Return the [x, y] coordinate for the center point of the cell that contains the specified text.  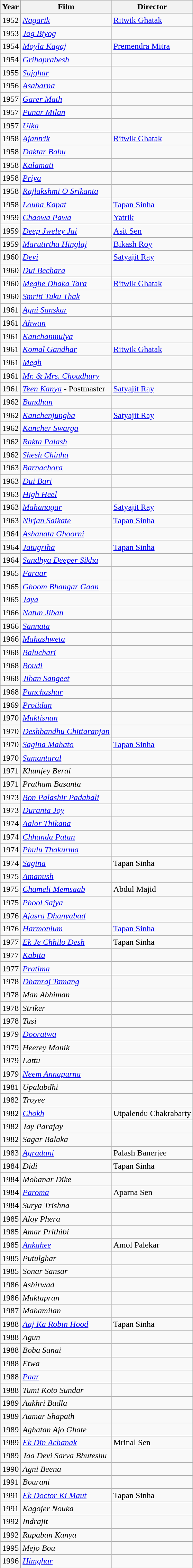
Chhanda Patan [66, 837]
Ajasra Dhanyabad [66, 916]
Agni Beena [66, 1469]
Khunjey Berai [66, 771]
Mr. & Mrs. Choudhury [66, 375]
Natun Jiban [66, 613]
Year [10, 7]
Bandhan [66, 402]
Kagojer Nouka [66, 1508]
Faraar [66, 573]
Panchashar [66, 692]
Dhanraj Tamang [66, 981]
1956 [10, 86]
Komal Gandhar [66, 349]
Harmonium [66, 929]
Daktar Babu [66, 152]
Kanchenjungha [66, 415]
Man Abhiman [66, 995]
Nagarik [66, 20]
Sandhya Deeper Sikha [66, 560]
Ahwan [66, 323]
High Heel [66, 494]
Paar [66, 1377]
Nirjan Saikate [66, 520]
Kancher Swarga [66, 428]
Chokh [66, 1113]
Jatugriha [66, 547]
Etwa [66, 1363]
Tumi Koto Sundar [66, 1390]
Aaj Ka Robin Hood [66, 1324]
Phulu Thakurma [66, 850]
1996 [10, 1561]
1952 [10, 20]
1953 [10, 33]
Premendra Mitra [152, 46]
1983 [10, 1153]
Rupaban Kanya [66, 1535]
Dooratwa [66, 1034]
Shesh Chinha [66, 455]
Amol Palekar [152, 1245]
Barnachora [66, 468]
Samantaral [66, 758]
Duranta Joy [66, 810]
Megh [66, 362]
Baluchari [66, 652]
Aparna Sen [152, 1192]
Teen Kanya - Postmaster [66, 389]
Jiban Sangeet [66, 679]
Punar Milan [66, 112]
Rajlakshmi O Srikanta [66, 191]
Deep Jweley Jai [66, 231]
Ek Din Achanak [66, 1443]
Devi [66, 257]
Boba Sanai [66, 1350]
Utpalendu Chakrabarty [152, 1113]
Palash Banerjee [152, 1153]
Amanush [66, 876]
Ulka [66, 125]
Boudi [66, 665]
1955 [10, 73]
Chaowa Pawa [66, 218]
Ghoom Bhangar Gaan [66, 587]
Ashirwad [66, 1285]
Moyla Kagaj [66, 46]
Louha Kapat [66, 205]
Aloy Phera [66, 1218]
1995 [10, 1548]
Surya Trishna [66, 1205]
Sonar Sansar [66, 1271]
Mejo Bou [66, 1548]
Yatrik [152, 218]
Dui Bari [66, 481]
Mahanagar [66, 507]
Lattu [66, 1061]
Film [66, 7]
Dui Bechara [66, 270]
Rakta Palash [66, 442]
Ankahee [66, 1245]
Paroma [66, 1192]
Muktisnan [66, 718]
Jaa Devi Sarva Bhuteshu [66, 1456]
Kabita [66, 955]
Upalabdhi [66, 1087]
Amar Prithibi [66, 1232]
Mahamilan [66, 1311]
Aakhri Badla [66, 1403]
Aghatan Ajo Ghate [66, 1430]
Mrinal Sen [152, 1443]
Garer Math [66, 99]
Agni Sanskar [66, 310]
Smriti Tuku Thak [66, 297]
Director [152, 7]
Indrajit [66, 1522]
Abdul Majid [152, 889]
Sajghar [66, 73]
Ashanata Ghoorni [66, 534]
Bourani [66, 1482]
Protidan [66, 705]
Agun [66, 1337]
Pratima [66, 968]
Putulghar [66, 1258]
1969 [10, 705]
Marutirtha Hinglaj [66, 244]
Deshbandhu Chittaranjan [66, 731]
Neem Annapurna [66, 1074]
Sagina Mahato [66, 744]
Jaya [66, 600]
Bon Palashir Padabali [66, 797]
Jay Parajay [66, 1126]
Heerey Manik [66, 1048]
1987 [10, 1311]
Sagar Balaka [66, 1140]
Ajantrik [66, 138]
Agradani [66, 1153]
Chameli Memsaab [66, 889]
Priya [66, 178]
Meghe Dhaka Tara [66, 283]
Mahashweta [66, 639]
Striker [66, 1008]
1981 [10, 1087]
Kalamati [66, 165]
Asabarna [66, 86]
Aamar Shapath [66, 1416]
Phool Sajya [66, 903]
Asit Sen [152, 231]
Ek Je Chhilo Desh [66, 942]
Sagina [66, 863]
Kanchanmulya [66, 336]
Himghar [66, 1561]
Muktapran [66, 1298]
Mohanar Dike [66, 1179]
1990 [10, 1469]
Jog Biyog [66, 33]
Ek Doctor Ki Maut [66, 1495]
Pratham Basanta [66, 784]
Bikash Roy [152, 244]
Troyee [66, 1100]
Aalor Thikana [66, 824]
Sannata [66, 626]
Grihaprabesh [66, 60]
Tusi [66, 1021]
Didi [66, 1166]
